Find where the given text appears and provide that cell's center as (x, y) coordinate. 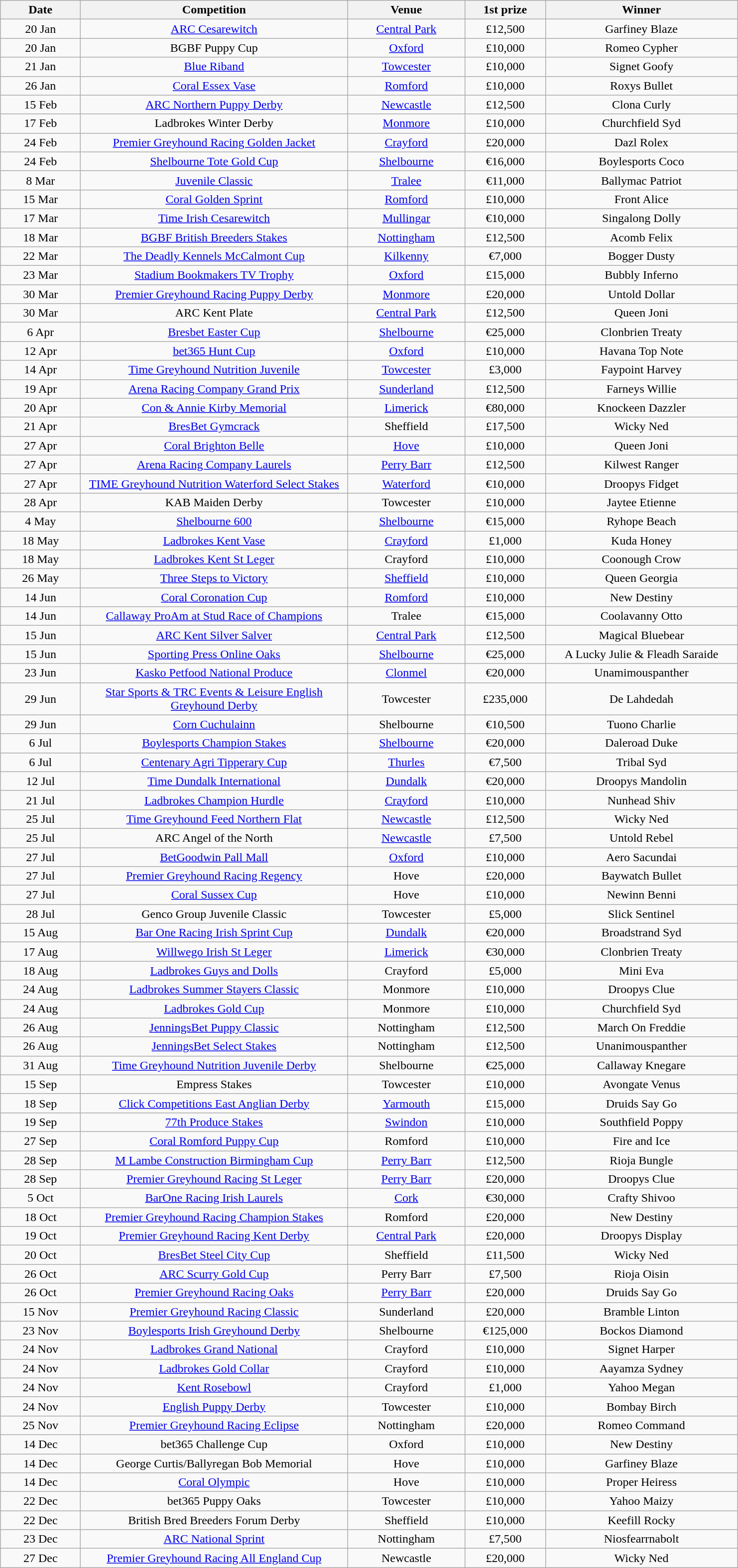
Romeo Cypher (641, 48)
Yahoo Maizy (641, 1501)
Roxys Bullet (641, 86)
£235,000 (505, 699)
Farneys Willie (641, 389)
Corn Cuchulainn (214, 724)
Shelbourne Tote Gold Cup (214, 161)
Ryhope Beach (641, 521)
23 Jun (41, 673)
Kuda Honey (641, 540)
March On Freddie (641, 1027)
The Deadly Kennels McCalmont Cup (214, 256)
Ladbrokes Kent Vase (214, 540)
20 Oct (41, 1255)
21 Jan (41, 67)
Tribal Syd (641, 762)
23 Mar (41, 275)
Thurles (406, 762)
Time Dundalk International (214, 781)
15 Nov (41, 1312)
Blue Riband (214, 67)
ARC Kent Plate (214, 313)
Genco Group Juvenile Classic (214, 914)
Arena Racing Company Laurels (214, 464)
Premier Greyhound Racing Kent Derby (214, 1236)
€7,000 (505, 256)
Avongate Venus (641, 1084)
Ladbrokes Grand National (214, 1349)
Yarmouth (406, 1103)
Bombay Birch (641, 1406)
Untold Dollar (641, 294)
BresBet Steel City Cup (214, 1255)
23 Dec (41, 1539)
Mullingar (406, 218)
Kasko Petfood National Produce (214, 673)
17 Mar (41, 218)
Coonough Crow (641, 560)
Sporting Press Online Oaks (214, 654)
4 May (41, 521)
15 Sep (41, 1084)
JenningsBet Select Stakes (214, 1046)
Time Greyhound Nutrition Juvenile (214, 370)
Three Steps to Victory (214, 578)
Star Sports & TRC Events & Leisure English Greyhound Derby (214, 699)
19 Oct (41, 1236)
€125,000 (505, 1331)
Kent Rosebowl (214, 1387)
€10,500 (505, 724)
Coral Sussex Cup (214, 895)
ARC Angel of the North (214, 838)
Coral Romford Puppy Cup (214, 1141)
8 Mar (41, 180)
Fire and Ice (641, 1141)
Shelbourne 600 (214, 521)
British Bred Breeders Forum Derby (214, 1520)
19 Sep (41, 1122)
Bramble Linton (641, 1312)
Premier Greyhound Racing Puppy Derby (214, 294)
BarOne Racing Irish Laurels (214, 1198)
JenningsBet Puppy Classic (214, 1027)
Bockos Diamond (641, 1331)
Time Greyhound Nutrition Juvenile Derby (214, 1065)
26 Jan (41, 86)
Time Irish Cesarewitch (214, 218)
Ladbrokes Kent St Leger (214, 560)
£17,500 (505, 427)
Premier Greyhound Racing Eclipse (214, 1425)
Winner (641, 10)
Droopys Display (641, 1236)
Niosfearrnabolt (641, 1539)
Premier Greyhound Racing Champion Stakes (214, 1217)
18 Oct (41, 1217)
15 Aug (41, 933)
Boylesports Irish Greyhound Derby (214, 1331)
Ladbrokes Champion Hurdle (214, 800)
George Curtis/Ballyregan Bob Memorial (214, 1463)
Southfield Poppy (641, 1122)
18 Mar (41, 237)
Kilkenny (406, 256)
6 Apr (41, 332)
BresBet Gymcrack (214, 427)
Date (41, 10)
Boylesports Coco (641, 161)
A Lucky Julie & Fleadh Saraide (641, 654)
Mini Eva (641, 971)
27 Dec (41, 1558)
€11,000 (505, 180)
Clona Curly (641, 105)
15 Mar (41, 199)
15 Feb (41, 105)
12 Jul (41, 781)
Willwego Irish St Leger (214, 952)
BGBF Puppy Cup (214, 48)
Arena Racing Company Grand Prix (214, 389)
Coral Coronation Cup (214, 597)
Yahoo Megan (641, 1387)
Singalong Dolly (641, 218)
Empress Stakes (214, 1084)
Unanimouspanther (641, 1046)
Baywatch Bullet (641, 876)
Boylesports Champion Stakes (214, 743)
Con & Annie Kirby Memorial (214, 408)
Premier Greyhound Racing Oaks (214, 1293)
20 Apr (41, 408)
26 May (41, 578)
bet365 Puppy Oaks (214, 1501)
Coral Golden Sprint (214, 199)
€80,000 (505, 408)
Rioja Bungle (641, 1160)
21 Jul (41, 800)
Aayamza Sydney (641, 1368)
ARC Kent Silver Salver (214, 635)
Crafty Shivoo (641, 1198)
Broadstrand Syd (641, 933)
Acomb Felix (641, 237)
Coral Olympic (214, 1482)
Droopys Mandolin (641, 781)
Juvenile Classic (214, 180)
Knockeen Dazzler (641, 408)
Queen Georgia (641, 578)
Bogger Dusty (641, 256)
Coral Brighton Belle (214, 446)
€7,500 (505, 762)
bet365 Challenge Cup (214, 1444)
Premier Greyhound Racing Regency (214, 876)
ARC Scurry Gold Cup (214, 1274)
Aero Sacundai (641, 857)
English Puppy Derby (214, 1406)
23 Nov (41, 1331)
17 Feb (41, 123)
Front Alice (641, 199)
Clonmel (406, 673)
Proper Heiress (641, 1482)
Premier Greyhound Racing St Leger (214, 1179)
12 Apr (41, 351)
Competition (214, 10)
Daleroad Duke (641, 743)
De Lahdedah (641, 699)
Droopys Fidget (641, 483)
5 Oct (41, 1198)
£11,500 (505, 1255)
Signet Goofy (641, 67)
TIME Greyhound Nutrition Waterford Select Stakes (214, 483)
Rioja Oisin (641, 1274)
21 Apr (41, 427)
Jaytee Etienne (641, 502)
18 Sep (41, 1103)
Ladbrokes Gold Cup (214, 1008)
Ballymac Patriot (641, 180)
77th Produce Stakes (214, 1122)
ARC Northern Puppy Derby (214, 105)
Havana Top Note (641, 351)
Time Greyhound Feed Northern Flat (214, 819)
Callaway Knegare (641, 1065)
€16,000 (505, 161)
Newinn Benni (641, 895)
Callaway ProAm at Stud Race of Champions (214, 616)
£3,000 (505, 370)
1st prize (505, 10)
Cork (406, 1198)
31 Aug (41, 1065)
Bresbet Easter Cup (214, 332)
Bubbly Inferno (641, 275)
28 Jul (41, 914)
Centenary Agri Tipperary Cup (214, 762)
ARC Cesarewitch (214, 29)
bet365 Hunt Cup (214, 351)
BetGoodwin Pall Mall (214, 857)
Coral Essex Vase (214, 86)
ARC National Sprint (214, 1539)
Ladbrokes Summer Stayers Classic (214, 990)
Swindon (406, 1122)
18 Aug (41, 971)
Magical Bluebear (641, 635)
25 Nov (41, 1425)
Romeo Command (641, 1425)
Premier Greyhound Racing All England Cup (214, 1558)
19 Apr (41, 389)
Waterford (406, 483)
Click Competitions East Anglian Derby (214, 1103)
Bar One Racing Irish Sprint Cup (214, 933)
KAB Maiden Derby (214, 502)
Coolavanny Otto (641, 616)
Tuono Charlie (641, 724)
Keefill Rocky (641, 1520)
Kilwest Ranger (641, 464)
Premier Greyhound Racing Classic (214, 1312)
Ladbrokes Guys and Dolls (214, 971)
Faypoint Harvey (641, 370)
Stadium Bookmakers TV Trophy (214, 275)
Dazl Rolex (641, 142)
17 Aug (41, 952)
Unamimouspanther (641, 673)
Signet Harper (641, 1349)
Ladbrokes Winter Derby (214, 123)
Ladbrokes Gold Collar (214, 1368)
27 Sep (41, 1141)
M Lambe Construction Birmingham Cup (214, 1160)
Premier Greyhound Racing Golden Jacket (214, 142)
Venue (406, 10)
14 Apr (41, 370)
Untold Rebel (641, 838)
28 Apr (41, 502)
Nunhead Shiv (641, 800)
BGBF British Breeders Stakes (214, 237)
22 Mar (41, 256)
Slick Sentinel (641, 914)
